For the text-containing cell, return its midpoint in [x, y] coordinate format. 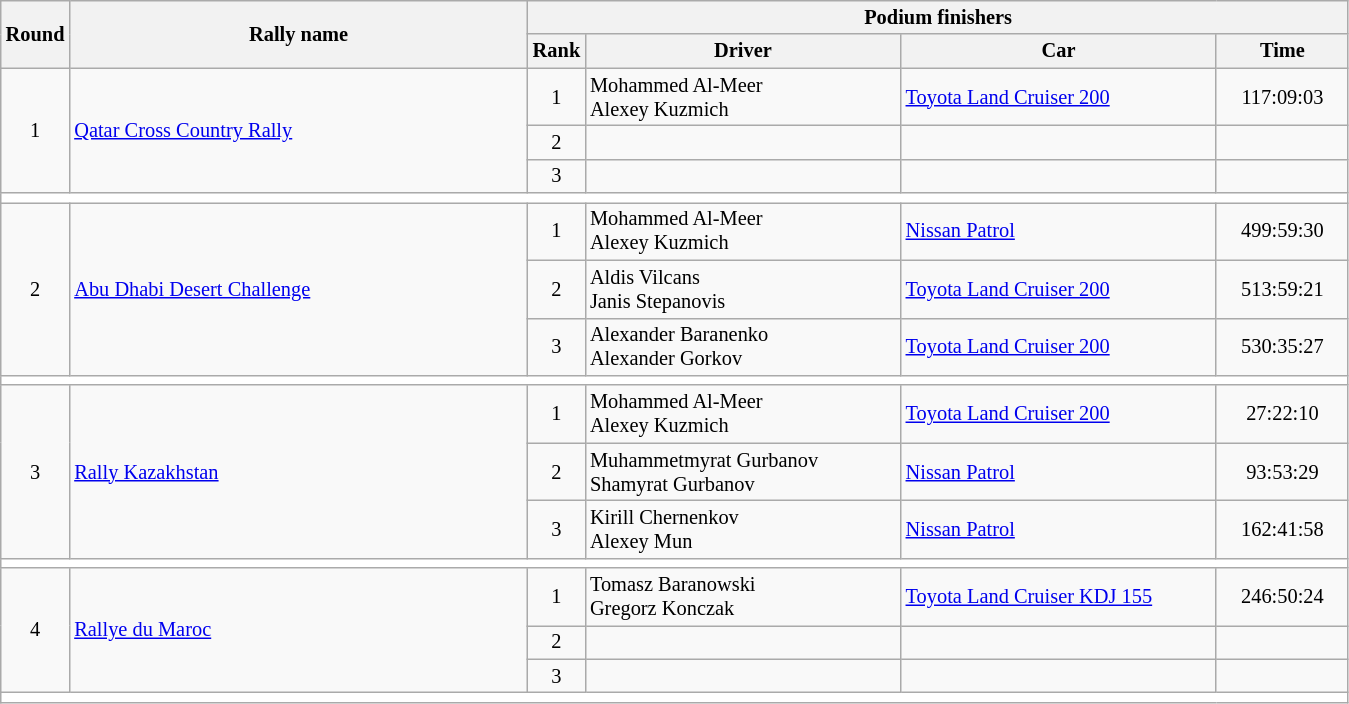
Time [1282, 51]
499:59:30 [1282, 231]
Round [36, 34]
Driver [743, 51]
Toyota Land Cruiser KDJ 155 [1059, 597]
Tomasz Baranowski Gregorz Konczak [743, 597]
Qatar Cross Country Rally [298, 130]
27:22:10 [1282, 414]
93:53:29 [1282, 472]
513:59:21 [1282, 289]
Kirill Chernenkov Alexey Mun [743, 529]
Rally name [298, 34]
Abu Dhabi Desert Challenge [298, 288]
530:35:27 [1282, 347]
Aldis Vilcans Janis Stepanovis [743, 289]
Rallye du Maroc [298, 630]
117:09:03 [1282, 97]
Car [1059, 51]
Muhammetmyrat Gurbanov Shamyrat Gurbanov [743, 472]
4 [36, 630]
246:50:24 [1282, 597]
162:41:58 [1282, 529]
Rally Kazakhstan [298, 472]
Alexander Baranenko Alexander Gorkov [743, 347]
Podium finishers [938, 17]
Rank [556, 51]
